Provide the [x, y] coordinate of the cell's center where the given text is located.  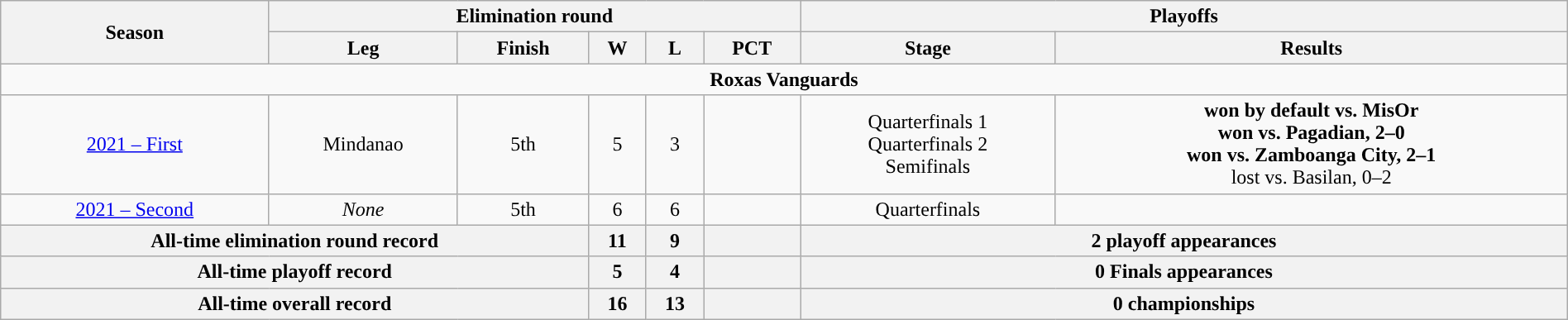
Quarterfinals 1 Quarterfinals 2 Semifinals [928, 144]
W [617, 48]
4 [675, 272]
Results [1312, 48]
2 playoff appearances [1184, 241]
Leg [363, 48]
All-time overall record [294, 303]
3 [675, 144]
PCT [753, 48]
Roxas Vanguards [784, 79]
All-time elimination round record [294, 241]
None [363, 209]
16 [617, 303]
won by default vs. MisOr won vs. Pagadian, 2–0 won vs. Zamboanga City, 2–1 lost vs. Basilan, 0–2 [1312, 144]
13 [675, 303]
Quarterfinals [928, 209]
0 championships [1184, 303]
All-time playoff record [294, 272]
0 Finals appearances [1184, 272]
Playoffs [1184, 17]
Mindanao [363, 144]
Elimination round [534, 17]
9 [675, 241]
2021 – First [135, 144]
11 [617, 241]
L [675, 48]
2021 – Second [135, 209]
Finish [523, 48]
Stage [928, 48]
Season [135, 32]
